Output the (X, Y) coordinate of the center of the cell containing the given text.  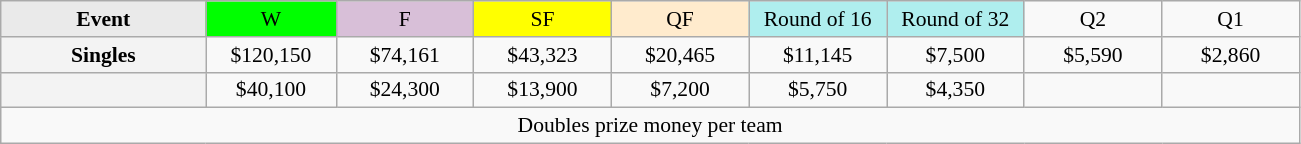
$74,161 (405, 55)
$20,465 (680, 55)
Q2 (1093, 19)
$2,860 (1231, 55)
Singles (104, 55)
Round of 16 (818, 19)
QF (680, 19)
Doubles prize money per team (650, 126)
Q1 (1231, 19)
Round of 32 (955, 19)
$5,590 (1093, 55)
$7,500 (955, 55)
F (405, 19)
$4,350 (955, 90)
$7,200 (680, 90)
$24,300 (405, 90)
W (271, 19)
$120,150 (271, 55)
$11,145 (818, 55)
$5,750 (818, 90)
$43,323 (543, 55)
SF (543, 19)
$13,900 (543, 90)
Event (104, 19)
$40,100 (271, 90)
